Return the [x, y] coordinate for the center point of the cell that contains the specified text.  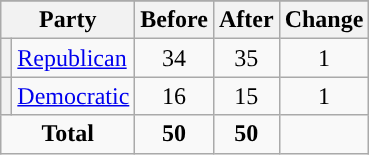
35 [246, 58]
After [246, 20]
Before [174, 20]
34 [174, 58]
Democratic [74, 96]
Total [68, 134]
Change [324, 20]
Party [68, 20]
16 [174, 96]
15 [246, 96]
Republican [74, 58]
